For the text-containing cell, return its midpoint in [x, y] coordinate format. 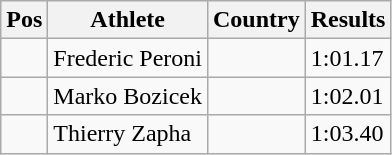
Thierry Zapha [128, 134]
Marko Bozicek [128, 96]
Country [256, 20]
Pos [24, 20]
Results [348, 20]
Frederic Peroni [128, 58]
1:02.01 [348, 96]
1:01.17 [348, 58]
Athlete [128, 20]
1:03.40 [348, 134]
